Provide the (x, y) coordinate of the cell's center where the given text is located.  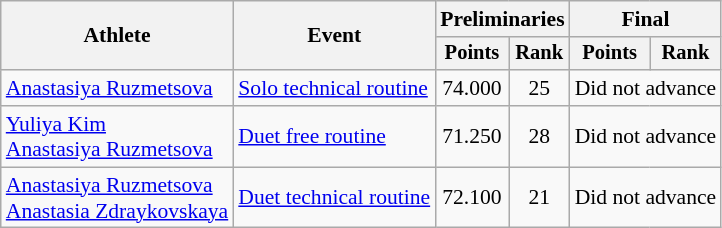
Duet technical routine (334, 198)
21 (540, 198)
74.000 (472, 88)
Duet free routine (334, 136)
Athlete (118, 36)
Solo technical routine (334, 88)
Event (334, 36)
72.100 (472, 198)
25 (540, 88)
28 (540, 136)
Anastasiya RuzmetsovaAnastasia Zdraykovskaya (118, 198)
Anastasiya Ruzmetsova (118, 88)
Final (646, 19)
Yuliya KimAnastasiya Ruzmetsova (118, 136)
71.250 (472, 136)
Preliminaries (502, 19)
